Determine the [X, Y] coordinate at the center of the cell enclosing the given text.  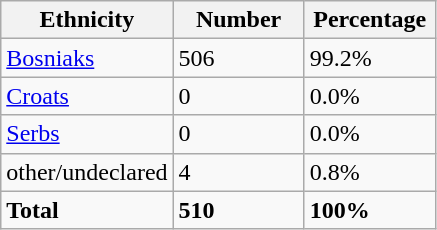
0.8% [370, 172]
Ethnicity [87, 20]
Croats [87, 96]
100% [370, 210]
4 [238, 172]
Bosniaks [87, 58]
Total [87, 210]
510 [238, 210]
99.2% [370, 58]
Percentage [370, 20]
506 [238, 58]
other/undeclared [87, 172]
Serbs [87, 134]
Number [238, 20]
